Identify which cell holds the provided text, then report its (X, Y) central coordinate. 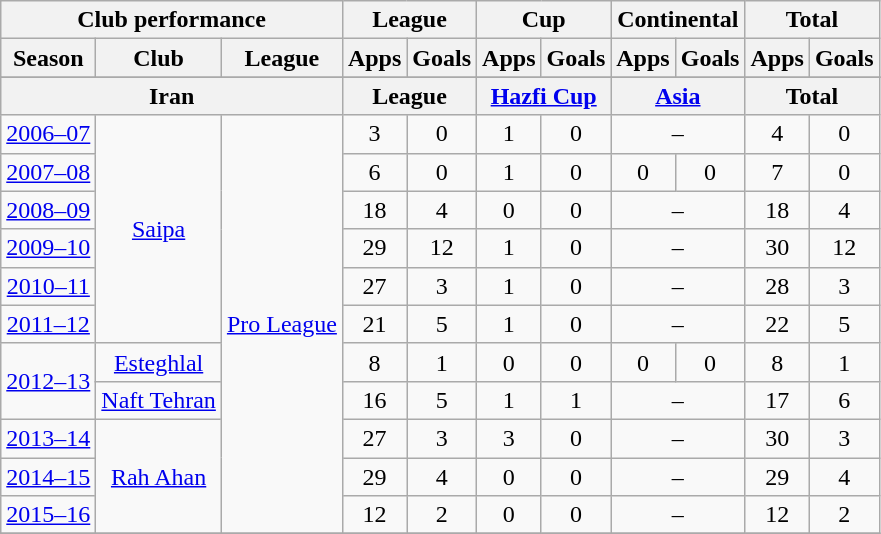
2014–15 (48, 477)
Hazfi Cup (544, 96)
2007–08 (48, 172)
2011–12 (48, 324)
2013–14 (48, 438)
2009–10 (48, 248)
2010–11 (48, 286)
Rah Ahan (159, 476)
Club (159, 58)
Iran (172, 96)
Esteghlal (159, 362)
21 (374, 324)
Naft Tehran (159, 400)
2012–13 (48, 381)
Saipa (159, 229)
Continental (678, 20)
22 (777, 324)
Cup (544, 20)
2008–09 (48, 210)
Pro League (282, 324)
2006–07 (48, 134)
28 (777, 286)
Season (48, 58)
Asia (678, 96)
Club performance (172, 20)
2015–16 (48, 515)
17 (777, 400)
16 (374, 400)
7 (777, 172)
